From the cell containing the given text, extract its center point as [x, y] coordinate. 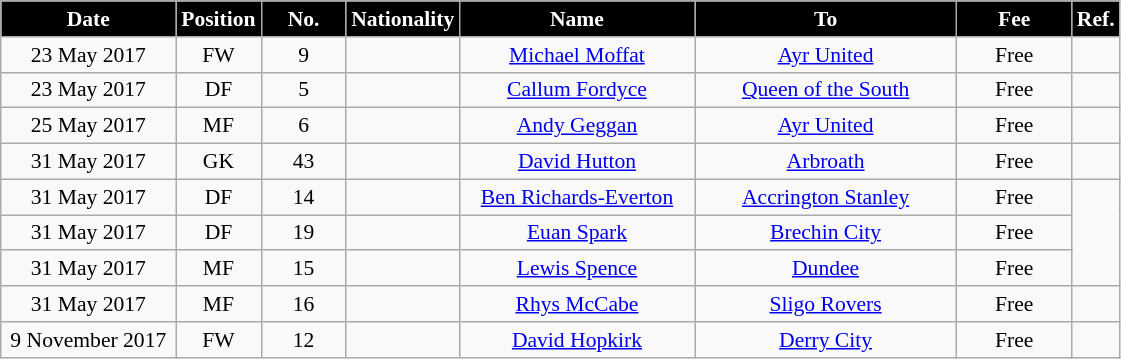
Queen of the South [826, 90]
Ben Richards-Everton [576, 197]
Andy Geggan [576, 126]
Sligo Rovers [826, 304]
Michael Moffat [576, 55]
No. [304, 19]
25 May 2017 [88, 126]
15 [304, 269]
David Hutton [576, 162]
43 [304, 162]
5 [304, 90]
Nationality [402, 19]
14 [304, 197]
Ref. [1096, 19]
GK [218, 162]
Euan Spark [576, 233]
12 [304, 340]
Rhys McCabe [576, 304]
David Hopkirk [576, 340]
Derry City [826, 340]
Dundee [826, 269]
Fee [1014, 19]
Accrington Stanley [826, 197]
9 November 2017 [88, 340]
Callum Fordyce [576, 90]
Position [218, 19]
Date [88, 19]
16 [304, 304]
Name [576, 19]
Lewis Spence [576, 269]
Brechin City [826, 233]
To [826, 19]
6 [304, 126]
9 [304, 55]
19 [304, 233]
Arbroath [826, 162]
